Find where the given text appears and provide that cell's center as [x, y] coordinate. 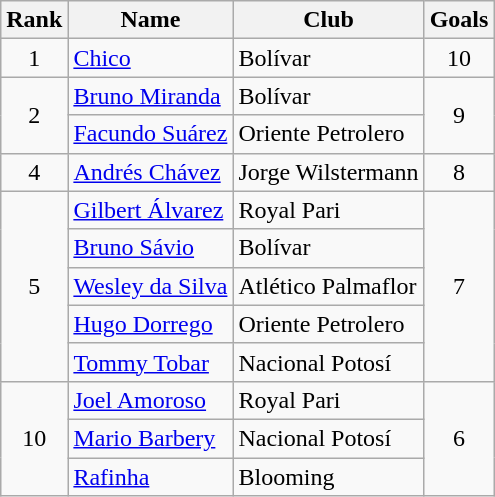
Bruno Sávio [150, 248]
Name [150, 20]
5 [34, 286]
Atlético Palmaflor [328, 286]
Rank [34, 20]
Hugo Dorrego [150, 324]
Wesley da Silva [150, 286]
Tommy Tobar [150, 362]
Bruno Miranda [150, 96]
7 [459, 286]
2 [34, 115]
8 [459, 172]
Chico [150, 58]
Andrés Chávez [150, 172]
Joel Amoroso [150, 400]
Rafinha [150, 477]
1 [34, 58]
Facundo Suárez [150, 134]
9 [459, 115]
Club [328, 20]
Goals [459, 20]
Blooming [328, 477]
6 [459, 438]
4 [34, 172]
Mario Barbery [150, 438]
Gilbert Álvarez [150, 210]
Jorge Wilstermann [328, 172]
